Pinpoint the cell where the given text exists, returning its [x, y] midpoint coordinate. 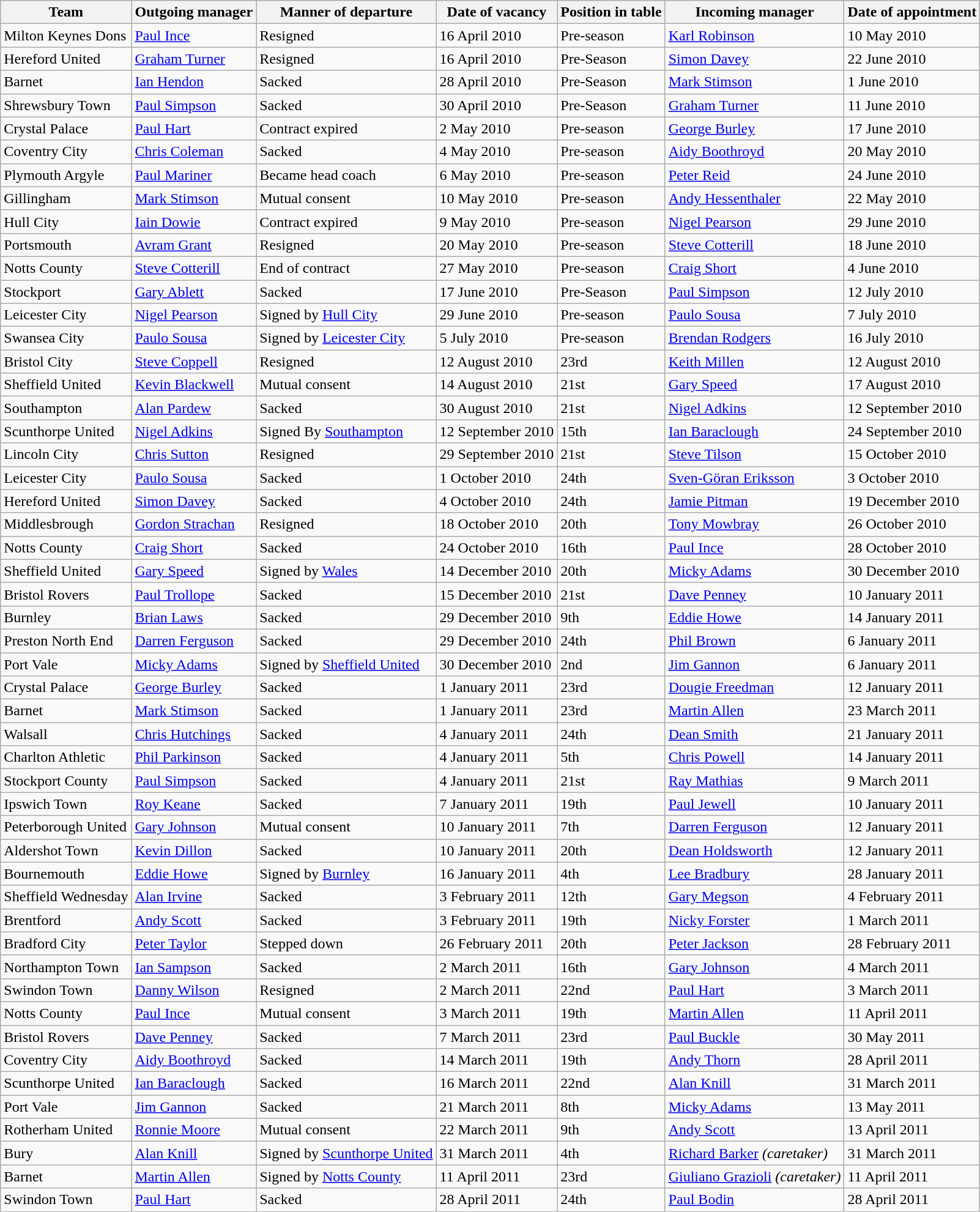
Lincoln City [66, 455]
Nicky Forster [755, 920]
12th [611, 897]
Became head coach [346, 175]
Ian Hendon [194, 82]
Dougie Freedman [755, 688]
26 October 2010 [912, 524]
End of contract [346, 268]
Manner of departure [346, 12]
4 October 2010 [497, 501]
Paul Mariner [194, 175]
11 June 2010 [912, 105]
12 July 2010 [912, 292]
Position in table [611, 12]
Bristol City [66, 362]
Portsmouth [66, 245]
Signed by Scunthorpe United [346, 1153]
Paul Jewell [755, 804]
Stockport [66, 292]
13 April 2011 [912, 1130]
21 March 2011 [497, 1107]
19 December 2010 [912, 501]
Signed by Leicester City [346, 338]
4 March 2011 [912, 967]
28 January 2011 [912, 874]
Paul Trollope [194, 594]
Tony Mowbray [755, 524]
27 May 2010 [497, 268]
Middlesbrough [66, 524]
Kevin Dillon [194, 850]
Peter Reid [755, 175]
Ian Sampson [194, 967]
Phil Parkinson [194, 757]
Danny Wilson [194, 990]
Keith Millen [755, 362]
4 May 2010 [497, 152]
Ronnie Moore [194, 1130]
15 October 2010 [912, 455]
26 February 2011 [497, 943]
7 January 2011 [497, 804]
Gillingham [66, 198]
9 March 2011 [912, 781]
Sheffield Wednesday [66, 897]
Preston North End [66, 641]
Burnley [66, 617]
Gary Ablett [194, 292]
Kevin Blackwell [194, 385]
2nd [611, 664]
1 October 2010 [497, 478]
15th [611, 431]
1 March 2011 [912, 920]
16 March 2011 [497, 1084]
Chris Coleman [194, 152]
Ipswich Town [66, 804]
Phil Brown [755, 641]
18 October 2010 [497, 524]
7 July 2010 [912, 315]
18 June 2010 [912, 245]
14 December 2010 [497, 571]
30 May 2011 [912, 1037]
1 June 2010 [912, 82]
15 December 2010 [497, 594]
22 May 2010 [912, 198]
Sven-Göran Eriksson [755, 478]
Chris Hutchings [194, 734]
Incoming manager [755, 12]
Roy Keane [194, 804]
Charlton Athletic [66, 757]
24 June 2010 [912, 175]
Milton Keynes Dons [66, 35]
21 January 2011 [912, 734]
Gordon Strachan [194, 524]
Shrewsbury Town [66, 105]
14 March 2011 [497, 1060]
Alan Pardew [194, 408]
Avram Grant [194, 245]
Peter Jackson [755, 943]
6 May 2010 [497, 175]
Bournemouth [66, 874]
Chris Powell [755, 757]
Signed by Sheffield United [346, 664]
16 January 2011 [497, 874]
2 May 2010 [497, 128]
Peter Taylor [194, 943]
Bradford City [66, 943]
Jamie Pitman [755, 501]
30 August 2010 [497, 408]
Iain Dowie [194, 221]
Giuliano Grazioli (caretaker) [755, 1177]
4 June 2010 [912, 268]
Paul Bodin [755, 1200]
Aldershot Town [66, 850]
Peterborough United [66, 827]
Paul Buckle [755, 1037]
Signed by Hull City [346, 315]
24 September 2010 [912, 431]
Dean Holdsworth [755, 850]
Dean Smith [755, 734]
Hull City [66, 221]
5 July 2010 [497, 338]
Swansea City [66, 338]
Signed by Burnley [346, 874]
24 October 2010 [497, 548]
28 February 2011 [912, 943]
Northampton Town [66, 967]
Ray Mathias [755, 781]
3 October 2010 [912, 478]
Andy Hessenthaler [755, 198]
28 April 2010 [497, 82]
8th [611, 1107]
Steve Tilson [755, 455]
4 February 2011 [912, 897]
7 March 2011 [497, 1037]
Stepped down [346, 943]
Karl Robinson [755, 35]
Walsall [66, 734]
13 May 2011 [912, 1107]
Chris Sutton [194, 455]
Steve Coppell [194, 362]
Signed By Southampton [346, 431]
Stockport County [66, 781]
Lee Bradbury [755, 874]
22 June 2010 [912, 59]
Signed by Notts County [346, 1177]
29 September 2010 [497, 455]
28 October 2010 [912, 548]
Plymouth Argyle [66, 175]
Richard Barker (caretaker) [755, 1153]
9 May 2010 [497, 221]
Brentford [66, 920]
Outgoing manager [194, 12]
30 April 2010 [497, 105]
Rotherham United [66, 1130]
17 August 2010 [912, 385]
5th [611, 757]
Alan Irvine [194, 897]
Southampton [66, 408]
Bury [66, 1153]
16 July 2010 [912, 338]
Signed by Wales [346, 571]
7th [611, 827]
23 March 2011 [912, 711]
14 August 2010 [497, 385]
Date of vacancy [497, 12]
Brian Laws [194, 617]
Andy Thorn [755, 1060]
22 March 2011 [497, 1130]
Gary Megson [755, 897]
Team [66, 12]
Date of appointment [912, 12]
Brendan Rodgers [755, 338]
